Scan for the cell matching the given text and deliver its (x, y) coordinate at center. 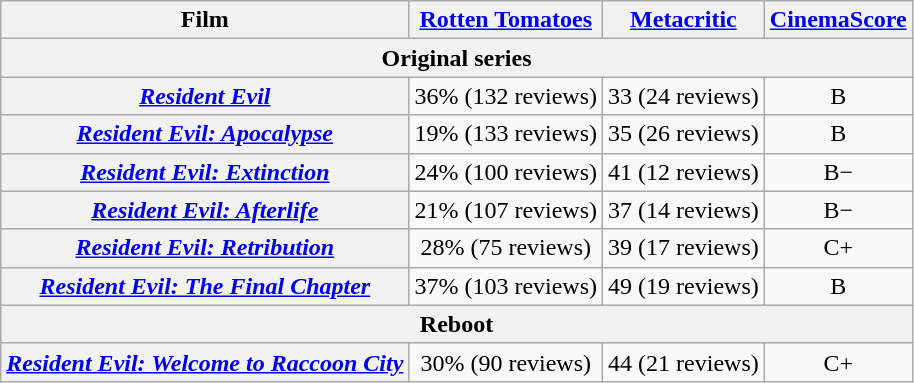
33 (24 reviews) (684, 96)
37% (103 reviews) (506, 286)
Metacritic (684, 20)
Resident Evil: The Final Chapter (205, 286)
Resident Evil: Retribution (205, 248)
Original series (456, 58)
49 (19 reviews) (684, 286)
CinemaScore (838, 20)
30% (90 reviews) (506, 362)
41 (12 reviews) (684, 172)
21% (107 reviews) (506, 210)
Resident Evil: Extinction (205, 172)
35 (26 reviews) (684, 134)
28% (75 reviews) (506, 248)
Rotten Tomatoes (506, 20)
44 (21 reviews) (684, 362)
Resident Evil: Welcome to Raccoon City (205, 362)
Resident Evil: Afterlife (205, 210)
39 (17 reviews) (684, 248)
Film (205, 20)
Reboot (456, 324)
Resident Evil: Apocalypse (205, 134)
Resident Evil (205, 96)
37 (14 reviews) (684, 210)
24% (100 reviews) (506, 172)
19% (133 reviews) (506, 134)
36% (132 reviews) (506, 96)
